Scan for the cell matching the given text and deliver its [X, Y] coordinate at center. 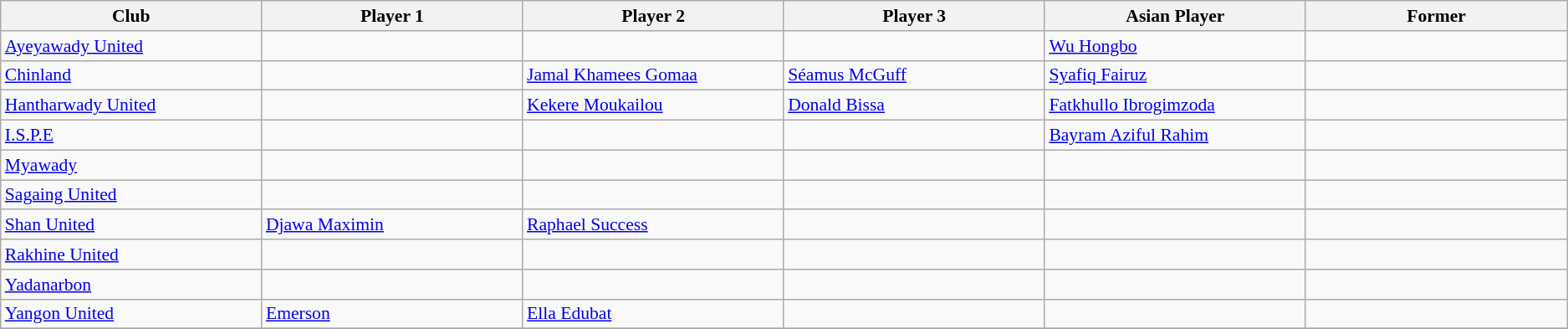
Former [1436, 16]
Club [131, 16]
I.S.P.E [131, 136]
Yangon United [131, 314]
Chinland [131, 75]
Ella Edubat [653, 314]
Jamal Khamees Gomaa [653, 75]
Kekere Moukailou [653, 105]
Emerson [392, 314]
Asian Player [1175, 16]
Rakhine United [131, 254]
Bayram Aziful Rahim [1175, 136]
Raphael Success [653, 225]
Yadanarbon [131, 285]
Donald Bissa [914, 105]
Sagaing United [131, 195]
Player 3 [914, 16]
Wu Hongbo [1175, 46]
Syafiq Fairuz [1175, 75]
Djawa Maximin [392, 225]
Ayeyawady United [131, 46]
Player 1 [392, 16]
Myawady [131, 165]
Hantharwady United [131, 105]
Player 2 [653, 16]
Fatkhullo Ibrogimzoda [1175, 105]
Shan United [131, 225]
Séamus McGuff [914, 75]
